Find where the given text appears and provide that cell's center as (x, y) coordinate. 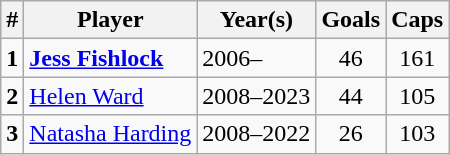
3 (12, 134)
1 (12, 58)
161 (418, 58)
Goals (351, 20)
2008–2023 (256, 96)
Natasha Harding (110, 134)
Helen Ward (110, 96)
44 (351, 96)
103 (418, 134)
Player (110, 20)
2 (12, 96)
Jess Fishlock (110, 58)
2006– (256, 58)
46 (351, 58)
Caps (418, 20)
2008–2022 (256, 134)
26 (351, 134)
Year(s) (256, 20)
105 (418, 96)
# (12, 20)
